Return [x, y] of the center of cell containing provided text 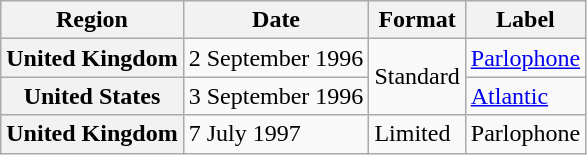
Standard [417, 77]
Limited [417, 134]
Atlantic [525, 96]
Region [92, 20]
Format [417, 20]
Date [276, 20]
2 September 1996 [276, 58]
3 September 1996 [276, 96]
7 July 1997 [276, 134]
Label [525, 20]
United States [92, 96]
